Return the [X, Y] coordinate for the center point of the cell that contains the specified text.  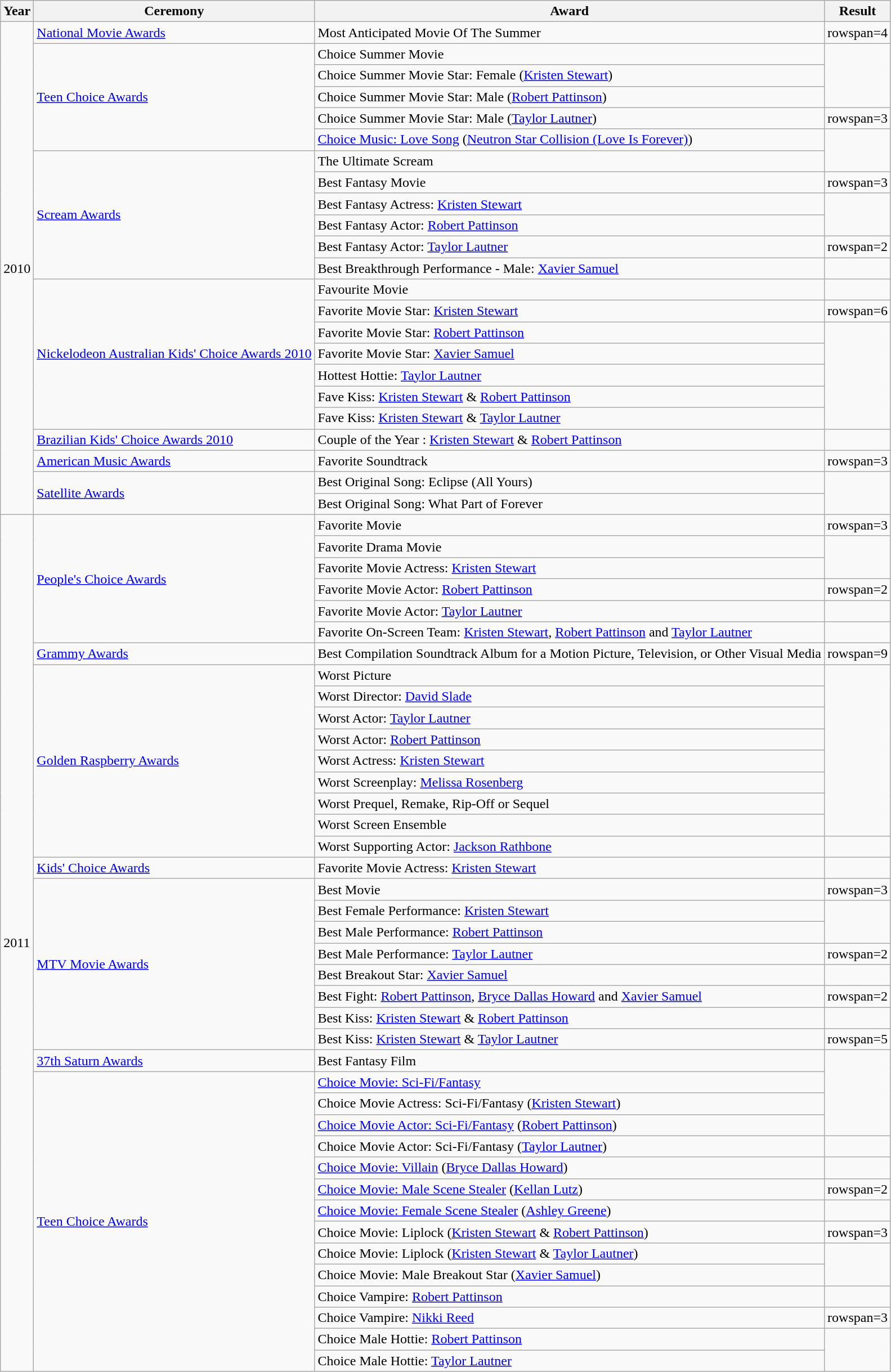
Choice Summer Movie Star: Female (Kristen Stewart) [570, 75]
Worst Screen Ensemble [570, 825]
Favorite Movie Actor: Taylor Lautner [570, 611]
Best Breakout Star: Xavier Samuel [570, 975]
Choice Summer Movie Star: Male (Taylor Lautner) [570, 118]
Best Kiss: Kristen Stewart & Robert Pattinson [570, 1018]
Worst Director: David Slade [570, 697]
Favorite On-Screen Team: Kristen Stewart, Robert Pattinson and Taylor Lautner [570, 633]
Choice Vampire: Nikki Reed [570, 1318]
2011 [17, 943]
Choice Movie Actor: Sci-Fi/Fantasy (Robert Pattinson) [570, 1125]
Couple of the Year : Kristen Stewart & Robert Pattinson [570, 440]
Best Breakthrough Performance - Male: Xavier Samuel [570, 268]
Choice Movie: Sci-Fi/Fantasy [570, 1082]
Favorite Drama Movie [570, 546]
Grammy Awards [174, 654]
Scream Awards [174, 214]
Worst Supporting Actor: Jackson Rathbone [570, 846]
Choice Movie Actor: Sci-Fi/Fantasy (Taylor Lautner) [570, 1146]
Favourite Movie [570, 290]
Choice Movie: Liplock (Kristen Stewart & Robert Pattinson) [570, 1232]
American Music Awards [174, 461]
Favorite Soundtrack [570, 461]
Worst Prequel, Remake, Rip-Off or Sequel [570, 804]
Favorite Movie Star: Robert Pattinson [570, 333]
Best Fantasy Movie [570, 182]
Worst Actor: Taylor Lautner [570, 718]
Choice Movie: Liplock (Kristen Stewart & Taylor Lautner) [570, 1253]
Choice Male Hottie: Taylor Lautner [570, 1361]
2010 [17, 268]
National Movie Awards [174, 33]
Worst Actress: Kristen Stewart [570, 761]
The Ultimate Scream [570, 161]
Best Male Performance: Robert Pattinson [570, 932]
Nickelodeon Australian Kids' Choice Awards 2010 [174, 354]
Best Fantasy Actor: Taylor Lautner [570, 246]
Choice Movie: Male Scene Stealer (Kellan Lutz) [570, 1189]
Favorite Movie Star: Xavier Samuel [570, 354]
37th Saturn Awards [174, 1061]
Choice Summer Movie [570, 54]
Favorite Movie Star: Kristen Stewart [570, 311]
Best Male Performance: Taylor Lautner [570, 954]
Best Compilation Soundtrack Album for a Motion Picture, Television, or Other Visual Media [570, 654]
Best Fantasy Actress: Kristen Stewart [570, 204]
Kids' Choice Awards [174, 868]
Best Kiss: Kristen Stewart & Taylor Lautner [570, 1039]
Choice Music: Love Song (Neutron Star Collision (Love Is Forever)) [570, 140]
rowspan=6 [858, 311]
Best Fight: Robert Pattinson, Bryce Dallas Howard and Xavier Samuel [570, 997]
Hottest Hottie: Taylor Lautner [570, 375]
Award [570, 11]
Most Anticipated Movie Of The Summer [570, 33]
Best Movie [570, 889]
Best Fantasy Film [570, 1061]
rowspan=5 [858, 1039]
Choice Summer Movie Star: Male (Robert Pattinson) [570, 97]
Choice Movie: Female Scene Stealer (Ashley Greene) [570, 1210]
Best Female Performance: Kristen Stewart [570, 911]
Best Fantasy Actor: Robert Pattinson [570, 225]
Worst Screenplay: Melissa Rosenberg [570, 782]
Best Original Song: Eclipse (All Yours) [570, 482]
Worst Actor: Robert Pattinson [570, 739]
Ceremony [174, 11]
Worst Picture [570, 675]
Choice Vampire: Robert Pattinson [570, 1296]
Result [858, 11]
Golden Raspberry Awards [174, 761]
rowspan=4 [858, 33]
Fave Kiss: Kristen Stewart & Robert Pattinson [570, 397]
Brazilian Kids' Choice Awards 2010 [174, 440]
People's Choice Awards [174, 579]
Choice Movie: Male Breakout Star (Xavier Samuel) [570, 1275]
Choice Movie Actress: Sci-Fi/Fantasy (Kristen Stewart) [570, 1104]
Choice Male Hottie: Robert Pattinson [570, 1339]
Favorite Movie [570, 525]
rowspan=9 [858, 654]
Satellite Awards [174, 493]
Year [17, 11]
Best Original Song: What Part of Forever [570, 504]
Favorite Movie Actor: Robert Pattinson [570, 589]
Fave Kiss: Kristen Stewart & Taylor Lautner [570, 418]
MTV Movie Awards [174, 964]
Choice Movie: Villain (Bryce Dallas Howard) [570, 1168]
